From the cell containing the given text, extract its center point as (X, Y) coordinate. 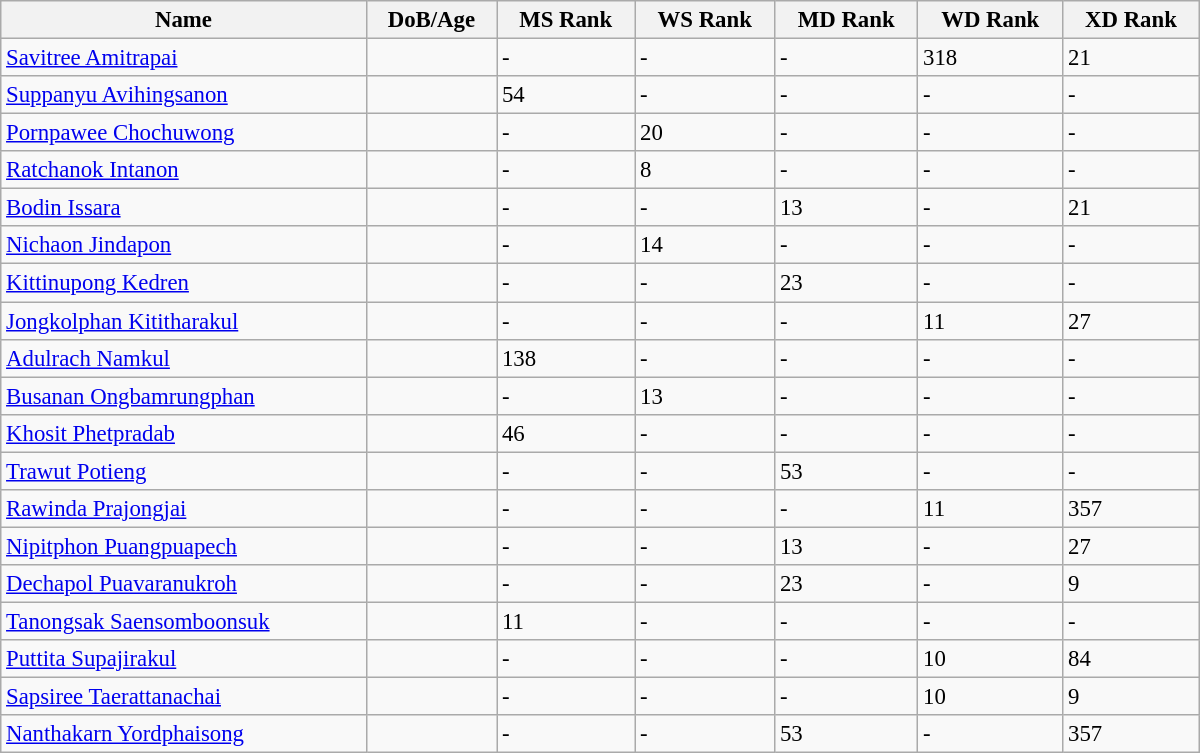
MD Rank (846, 20)
84 (1132, 659)
WD Rank (990, 20)
Sapsiree Taerattanachai (184, 697)
54 (566, 95)
Khosit Phetpradab (184, 433)
Suppanyu Avihingsanon (184, 95)
8 (705, 170)
MS Rank (566, 20)
Kittinupong Kedren (184, 283)
318 (990, 58)
Savitree Amitrapai (184, 58)
Nipitphon Puangpuapech (184, 546)
Busanan Ongbamrungphan (184, 396)
Puttita Supajirakul (184, 659)
Tanongsak Saensomboonsuk (184, 621)
Adulrach Namkul (184, 358)
138 (566, 358)
Nichaon Jindapon (184, 245)
20 (705, 133)
Bodin Issara (184, 208)
Ratchanok Intanon (184, 170)
14 (705, 245)
Dechapol Puavaranukroh (184, 584)
XD Rank (1132, 20)
WS Rank (705, 20)
Nanthakarn Yordphaisong (184, 734)
Name (184, 20)
Pornpawee Chochuwong (184, 133)
Jongkolphan Kititharakul (184, 321)
46 (566, 433)
Trawut Potieng (184, 471)
Rawinda Prajongjai (184, 509)
DoB/Age (431, 20)
